Detect which cell encompasses the target text, then output its [x, y] center coordinate. 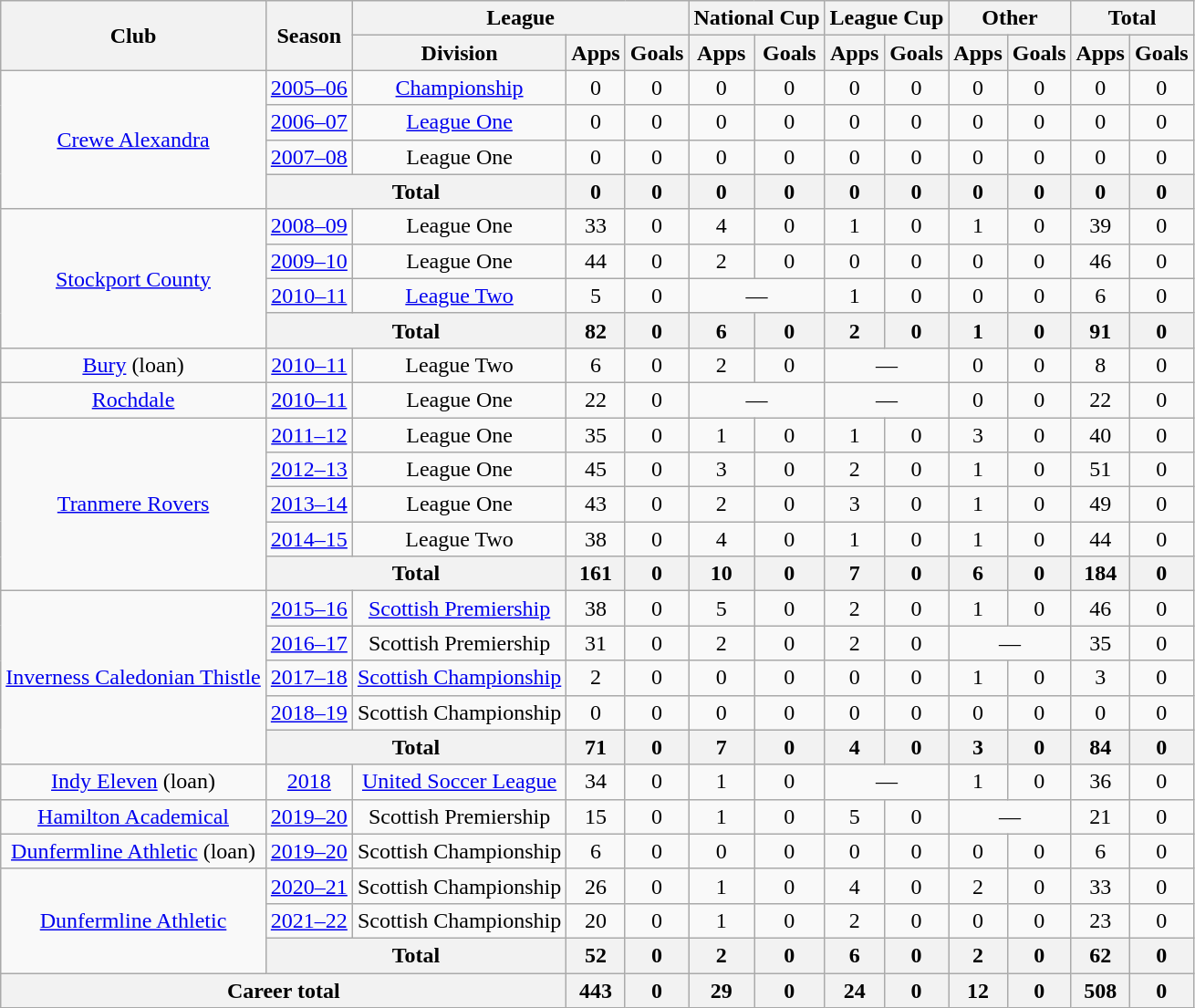
League [520, 18]
508 [1100, 990]
24 [854, 990]
51 [1100, 470]
84 [1100, 747]
2017–18 [308, 678]
2007–08 [308, 157]
2013–14 [308, 504]
2006–07 [308, 122]
2016–17 [308, 643]
United Soccer League [459, 782]
2008–09 [308, 226]
Other [1010, 18]
10 [722, 574]
2020–21 [308, 886]
23 [1100, 920]
Season [308, 36]
Career total [284, 990]
45 [596, 470]
2011–12 [308, 435]
Crewe Alexandra [133, 140]
36 [1100, 782]
443 [596, 990]
Division [459, 53]
Stockport County [133, 278]
Bury (loan) [133, 365]
39 [1100, 226]
League Cup [887, 18]
2012–13 [308, 470]
Club [133, 36]
2014–15 [308, 539]
40 [1100, 435]
71 [596, 747]
National Cup [757, 18]
2018–19 [308, 712]
31 [596, 643]
Inverness Caledonian Thistle [133, 678]
2005–06 [308, 88]
12 [978, 990]
Rochdale [133, 400]
Tranmere Rovers [133, 504]
15 [596, 816]
49 [1100, 504]
Dunfermline Athletic (loan) [133, 851]
29 [722, 990]
2015–16 [308, 608]
2021–22 [308, 920]
82 [596, 330]
52 [596, 955]
Hamilton Academical [133, 816]
34 [596, 782]
Dunfermline Athletic [133, 920]
26 [596, 886]
2009–10 [308, 261]
43 [596, 504]
2018 [308, 782]
21 [1100, 816]
8 [1100, 365]
20 [596, 920]
184 [1100, 574]
62 [1100, 955]
Championship [459, 88]
161 [596, 574]
Indy Eleven (loan) [133, 782]
91 [1100, 330]
